For the text-containing cell, return its midpoint in [x, y] coordinate format. 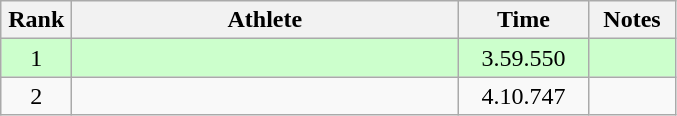
Athlete [265, 20]
4.10.747 [524, 96]
Time [524, 20]
Rank [36, 20]
3.59.550 [524, 58]
1 [36, 58]
2 [36, 96]
Notes [632, 20]
